Detect which cell encompasses the target text, then output its [x, y] center coordinate. 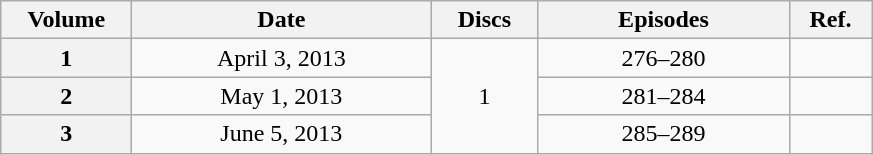
281–284 [664, 96]
Discs [484, 20]
3 [66, 134]
276–280 [664, 58]
Date [282, 20]
June 5, 2013 [282, 134]
April 3, 2013 [282, 58]
Volume [66, 20]
May 1, 2013 [282, 96]
Ref. [830, 20]
2 [66, 96]
285–289 [664, 134]
Episodes [664, 20]
